Provide the (x, y) coordinate of the cell's center where the given text is located.  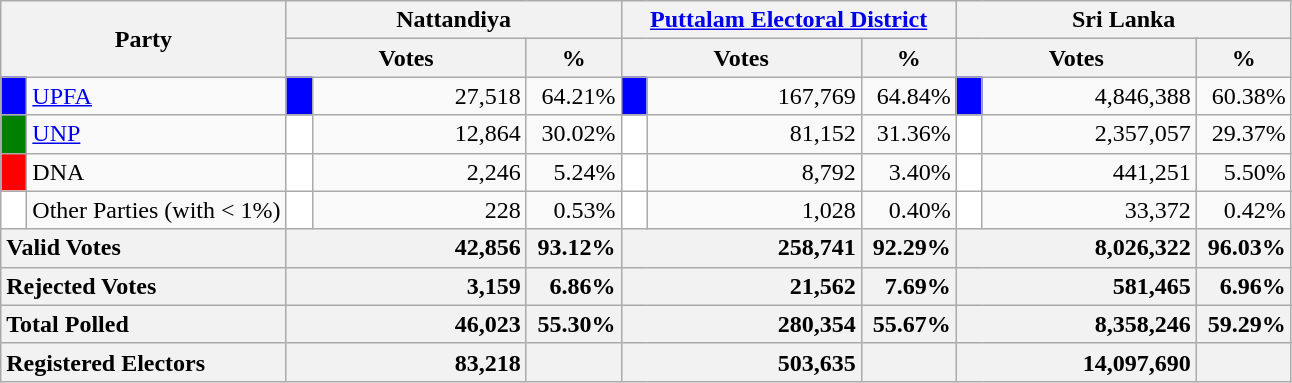
59.29% (1244, 324)
64.21% (574, 96)
UPFA (156, 96)
Nattandiya (454, 20)
14,097,690 (1076, 362)
81,152 (754, 134)
21,562 (741, 286)
8,792 (754, 172)
31.36% (908, 134)
UNP (156, 134)
503,635 (741, 362)
Puttalam Electoral District (788, 20)
581,465 (1076, 286)
0.53% (574, 210)
92.29% (908, 248)
Rejected Votes (144, 286)
441,251 (1089, 172)
0.42% (1244, 210)
0.40% (908, 210)
3.40% (908, 172)
2,246 (419, 172)
30.02% (574, 134)
Total Polled (144, 324)
DNA (156, 172)
Valid Votes (144, 248)
27,518 (419, 96)
3,159 (406, 286)
46,023 (406, 324)
5.24% (574, 172)
5.50% (1244, 172)
6.96% (1244, 286)
6.86% (574, 286)
4,846,388 (1089, 96)
228 (419, 210)
12,864 (419, 134)
93.12% (574, 248)
167,769 (754, 96)
83,218 (406, 362)
64.84% (908, 96)
33,372 (1089, 210)
1,028 (754, 210)
55.67% (908, 324)
55.30% (574, 324)
258,741 (741, 248)
Sri Lanka (1124, 20)
280,354 (741, 324)
Other Parties (with < 1%) (156, 210)
Registered Electors (144, 362)
60.38% (1244, 96)
2,357,057 (1089, 134)
7.69% (908, 286)
8,026,322 (1076, 248)
8,358,246 (1076, 324)
29.37% (1244, 134)
96.03% (1244, 248)
Party (144, 39)
42,856 (406, 248)
